Scan for the cell matching the given text and deliver its (x, y) coordinate at center. 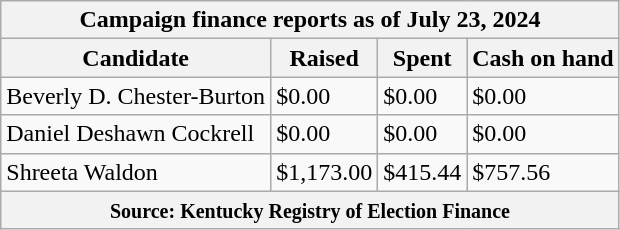
$415.44 (422, 172)
Cash on hand (543, 58)
Beverly D. Chester-Burton (136, 96)
$757.56 (543, 172)
Source: Kentucky Registry of Election Finance (310, 210)
Daniel Deshawn Cockrell (136, 134)
Raised (324, 58)
Candidate (136, 58)
$1,173.00 (324, 172)
Spent (422, 58)
Campaign finance reports as of July 23, 2024 (310, 20)
Shreeta Waldon (136, 172)
